From the cell containing the given text, extract its center point as (X, Y) coordinate. 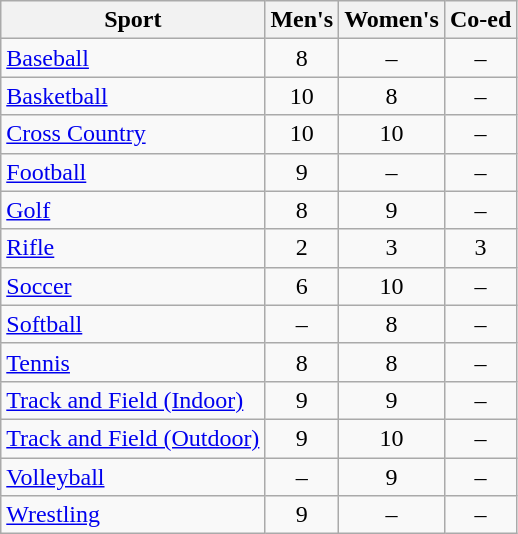
Golf (133, 210)
Football (133, 172)
Track and Field (Indoor) (133, 400)
Soccer (133, 286)
Men's (302, 20)
Tennis (133, 362)
Baseball (133, 58)
Cross Country (133, 134)
Softball (133, 324)
Rifle (133, 248)
Women's (392, 20)
Track and Field (Outdoor) (133, 438)
6 (302, 286)
Sport (133, 20)
Basketball (133, 96)
Wrestling (133, 515)
Co-ed (480, 20)
2 (302, 248)
Volleyball (133, 477)
